Determine the [x, y] coordinate at the center of the cell enclosing the given text.  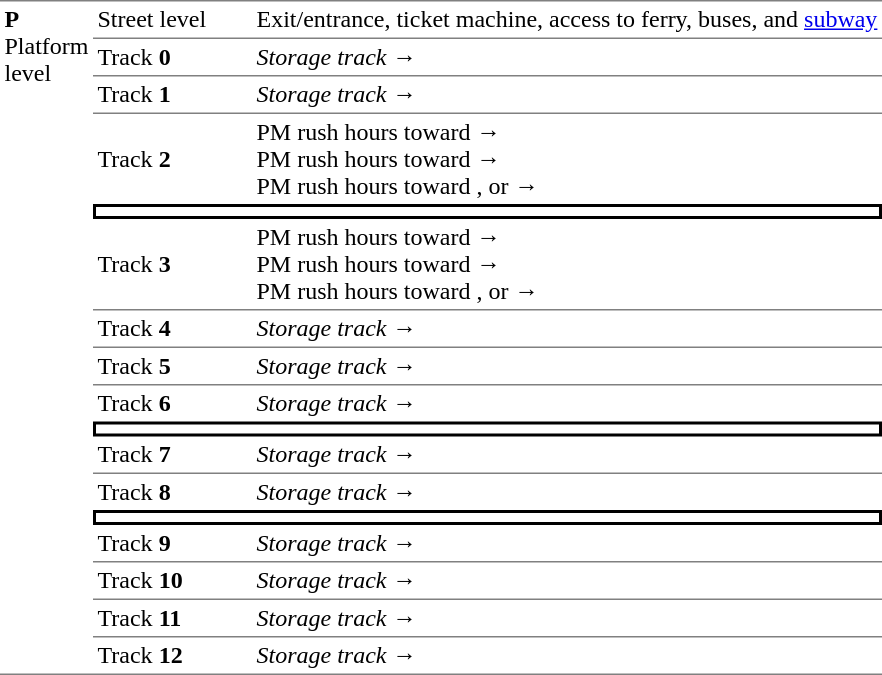
Track 3 [172, 265]
Track 10 [172, 581]
Track 4 [172, 329]
Track 9 [172, 544]
Track 1 [172, 95]
Track 2 [172, 159]
Exit/entrance, ticket machine, access to ferry, buses, and subway [567, 20]
Track 7 [172, 455]
Track 0 [172, 58]
Track 5 [172, 367]
Street level [172, 20]
Track 8 [172, 492]
PPlatform level [46, 338]
Track 6 [172, 404]
Track 11 [172, 619]
